Scan for the cell matching the given text and deliver its [x, y] coordinate at center. 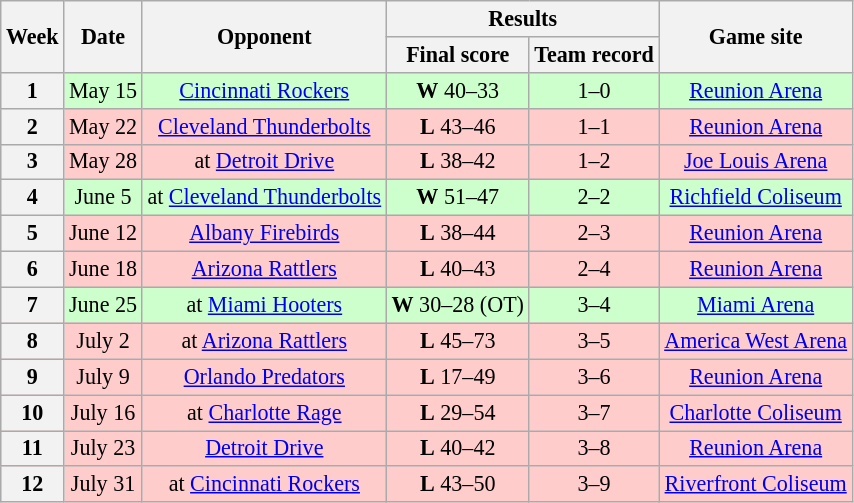
at Cincinnati Rockers [264, 484]
July 9 [103, 377]
7 [32, 305]
W 40–33 [458, 90]
at Cleveland Thunderbolts [264, 198]
3–9 [594, 484]
June 18 [103, 269]
July 2 [103, 341]
2–2 [594, 198]
8 [32, 341]
W 30–28 (OT) [458, 305]
W 51–47 [458, 198]
L 38–44 [458, 233]
3 [32, 162]
Opponent [264, 36]
May 22 [103, 126]
L 43–50 [458, 484]
6 [32, 269]
4 [32, 198]
1–0 [594, 90]
Charlotte Coliseum [756, 412]
June 5 [103, 198]
9 [32, 377]
2–4 [594, 269]
at Arizona Rattlers [264, 341]
July 16 [103, 412]
Joe Louis Arena [756, 162]
Miami Arena [756, 305]
Final score [458, 54]
1–1 [594, 126]
at Charlotte Rage [264, 412]
Orlando Predators [264, 377]
Week [32, 36]
June 25 [103, 305]
Richfield Coliseum [756, 198]
Cleveland Thunderbolts [264, 126]
12 [32, 484]
Arizona Rattlers [264, 269]
May 28 [103, 162]
L 43–46 [458, 126]
L 45–73 [458, 341]
3–6 [594, 377]
L 40–43 [458, 269]
3–5 [594, 341]
L 29–54 [458, 412]
L 17–49 [458, 377]
11 [32, 448]
1 [32, 90]
at Miami Hooters [264, 305]
Team record [594, 54]
Detroit Drive [264, 448]
3–7 [594, 412]
10 [32, 412]
June 12 [103, 233]
Game site [756, 36]
3–8 [594, 448]
America West Arena [756, 341]
Date [103, 36]
5 [32, 233]
May 15 [103, 90]
3–4 [594, 305]
L 38–42 [458, 162]
L 40–42 [458, 448]
Riverfront Coliseum [756, 484]
Albany Firebirds [264, 233]
July 23 [103, 448]
2–3 [594, 233]
2 [32, 126]
1–2 [594, 162]
Cincinnati Rockers [264, 90]
Results [522, 18]
at Detroit Drive [264, 162]
July 31 [103, 484]
